Capture the cell that displays the provided text and extract its [X, Y] central coordinate. 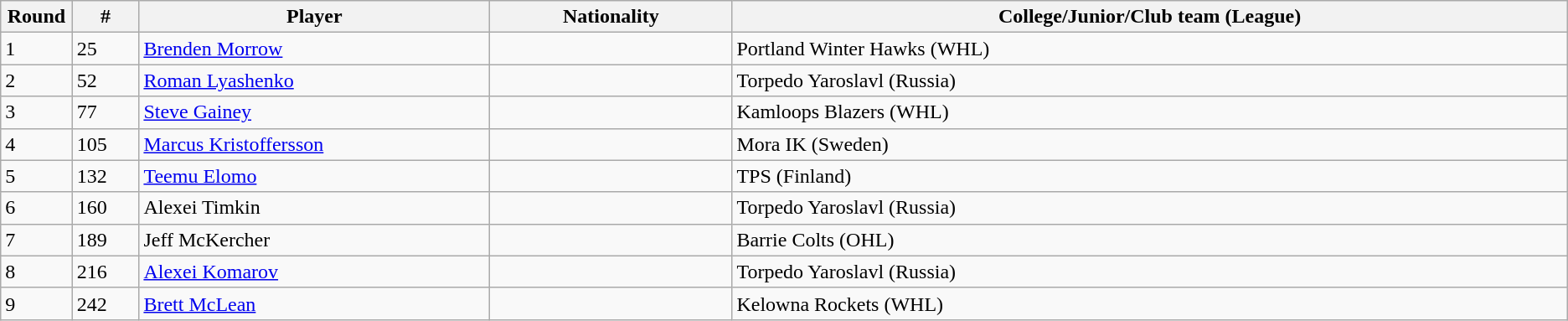
Steve Gainey [315, 112]
Kelowna Rockets (WHL) [1149, 303]
College/Junior/Club team (League) [1149, 17]
1 [37, 49]
Brett McLean [315, 303]
77 [106, 112]
8 [37, 272]
Alexei Timkin [315, 208]
2 [37, 80]
25 [106, 49]
Mora IK (Sweden) [1149, 144]
52 [106, 80]
216 [106, 272]
Alexei Komarov [315, 272]
9 [37, 303]
# [106, 17]
Marcus Kristoffersson [315, 144]
105 [106, 144]
Brenden Morrow [315, 49]
242 [106, 303]
Portland Winter Hawks (WHL) [1149, 49]
Nationality [611, 17]
Roman Lyashenko [315, 80]
Round [37, 17]
Barrie Colts (OHL) [1149, 240]
5 [37, 176]
Player [315, 17]
Jeff McKercher [315, 240]
TPS (Finland) [1149, 176]
160 [106, 208]
6 [37, 208]
3 [37, 112]
Kamloops Blazers (WHL) [1149, 112]
7 [37, 240]
Teemu Elomo [315, 176]
4 [37, 144]
132 [106, 176]
189 [106, 240]
